Scan for the cell matching the given text and deliver its [X, Y] coordinate at center. 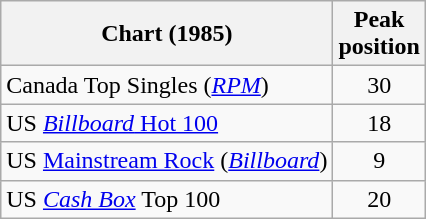
18 [379, 123]
Peakposition [379, 34]
9 [379, 161]
20 [379, 199]
US Mainstream Rock (Billboard) [167, 161]
30 [379, 85]
Canada Top Singles (RPM) [167, 85]
US Cash Box Top 100 [167, 199]
US Billboard Hot 100 [167, 123]
Chart (1985) [167, 34]
